Locate the cell with the specified text and output its (X, Y) center coordinate. 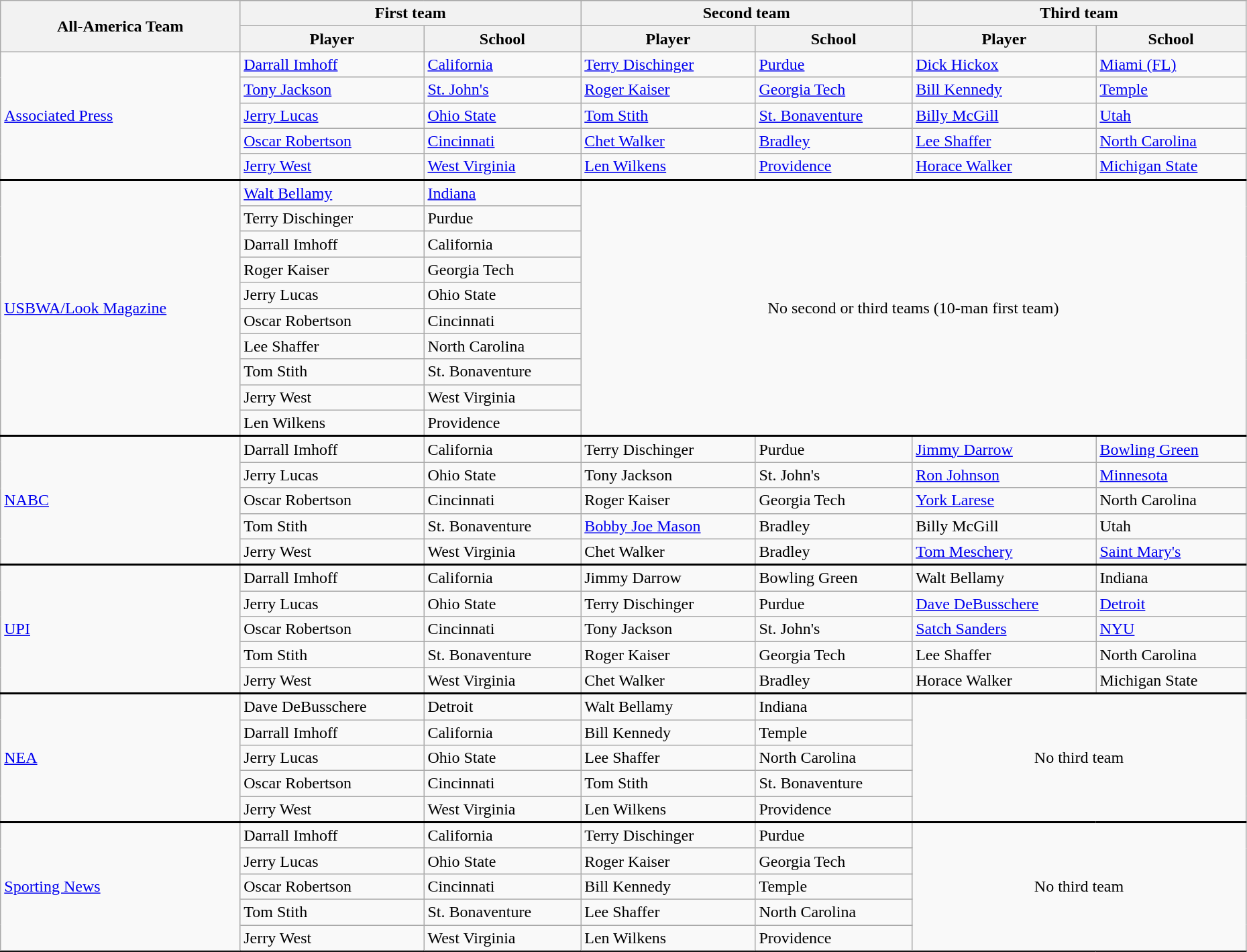
Dick Hickox (1004, 64)
Associated Press (121, 115)
Miami (FL) (1171, 64)
Bobby Joe Mason (668, 526)
Tom Meschery (1004, 551)
First team (411, 13)
Second team (747, 13)
NEA (121, 758)
NABC (121, 500)
Ron Johnson (1004, 475)
NYU (1171, 629)
Saint Mary's (1171, 551)
Sporting News (121, 887)
USBWA/Look Magazine (121, 308)
Third team (1079, 13)
All-America Team (121, 26)
York Larese (1004, 500)
Minnesota (1171, 475)
Satch Sanders (1004, 629)
UPI (121, 629)
No second or third teams (10-man first team) (914, 308)
